Provide the [X, Y] coordinate of the cell's center where the given text is located.  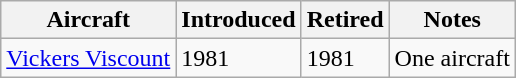
Retired [345, 20]
Vickers Viscount [88, 58]
Aircraft [88, 20]
One aircraft [452, 58]
Notes [452, 20]
Introduced [238, 20]
